Return (X, Y) of the center of cell containing provided text 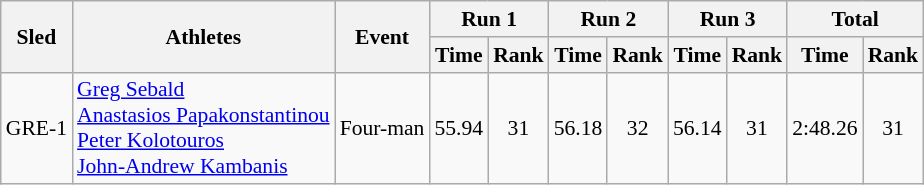
Four-man (382, 128)
56.14 (698, 128)
Run 1 (488, 19)
GRE-1 (36, 128)
Sled (36, 36)
Event (382, 36)
2:48.26 (824, 128)
55.94 (458, 128)
Run 2 (608, 19)
56.18 (578, 128)
Run 3 (728, 19)
Athletes (204, 36)
Greg SebaldAnastasios PapakonstantinouPeter KolotourosJohn-Andrew Kambanis (204, 128)
32 (638, 128)
Total (855, 19)
